Determine the [X, Y] coordinate at the center of the cell enclosing the given text.  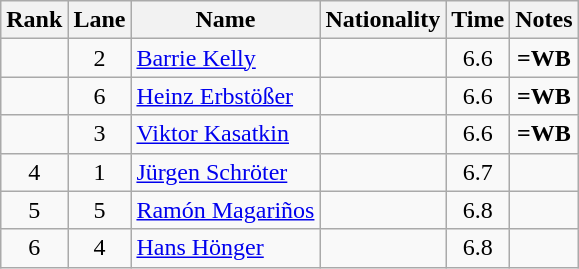
Jürgen Schröter [226, 172]
Barrie Kelly [226, 58]
Nationality [383, 20]
Lane [100, 20]
Notes [544, 20]
Ramón Magariños [226, 210]
Rank [34, 20]
Hans Hönger [226, 248]
Name [226, 20]
2 [100, 58]
Viktor Kasatkin [226, 134]
3 [100, 134]
Heinz Erbstößer [226, 96]
Time [478, 20]
1 [100, 172]
6.7 [478, 172]
